Pinpoint the cell where the given text exists, returning its (x, y) midpoint coordinate. 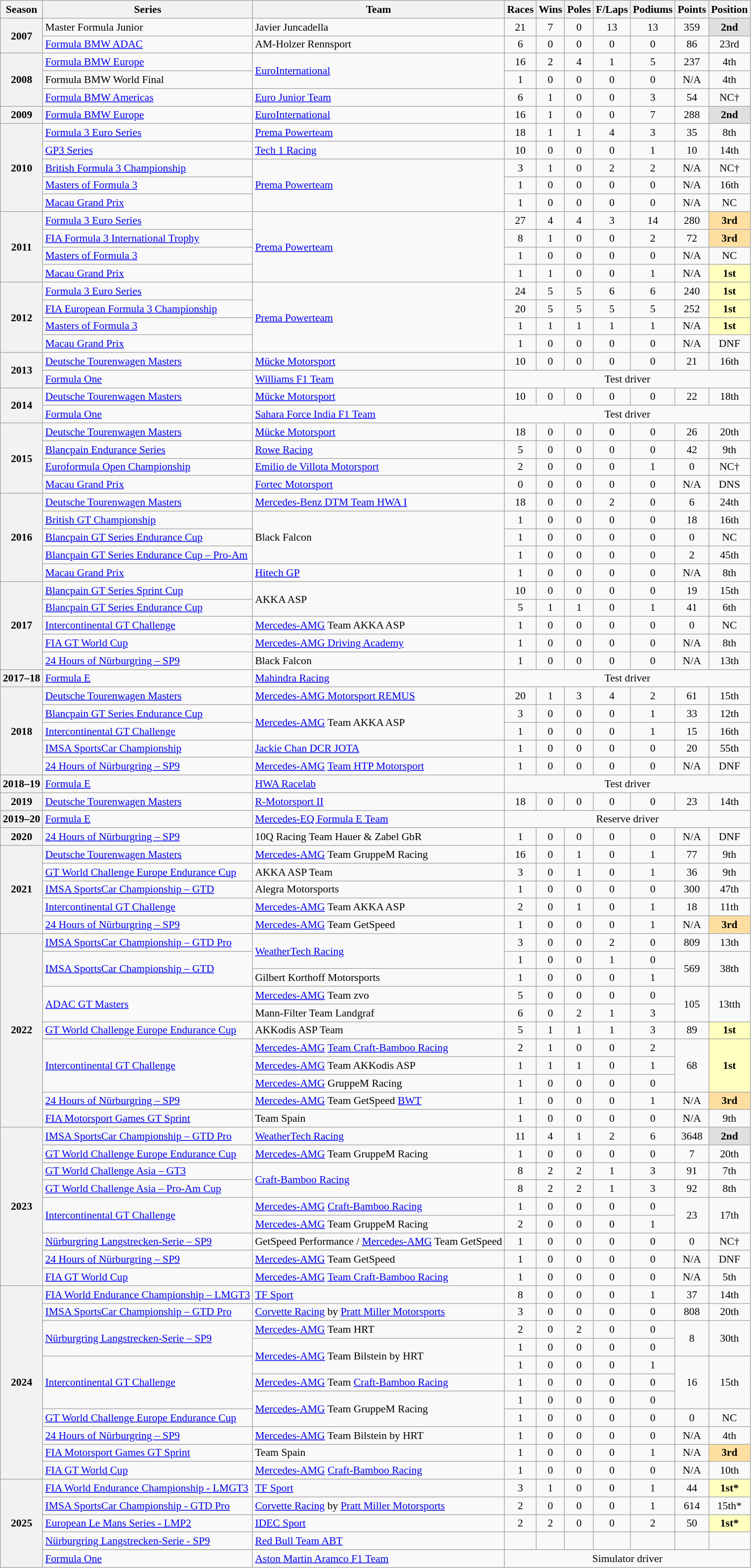
37 (692, 1295)
18th (729, 397)
5th (729, 1277)
Mercedes-AMG Team HTP Motorsport (378, 766)
Races (520, 9)
GetSpeed Performance / Mercedes-AMG Team GetSpeed (378, 1242)
Formula BMW World Final (147, 80)
300 (692, 890)
Formula BMW Americas (147, 97)
Mercedes-AMG Team GetSpeed BWT (378, 1101)
86 (692, 44)
British Formula 3 Championship (147, 168)
10Q Racing Team Hauer & Zabel GbR (378, 837)
Wins (550, 9)
252 (692, 309)
Hitech GP (378, 573)
Master Formula Junior (147, 27)
2020 (22, 837)
808 (692, 1312)
569 (692, 969)
2024 (22, 1383)
FIA World Endurance Championship - LMGT3 (147, 1488)
Alegra Motorsports (378, 890)
17th (729, 1216)
Mercedes-AMG Team AKKodis ASP (378, 1066)
Mercedes-EQ Formula E Team (378, 819)
2011 (22, 247)
237 (692, 62)
91 (692, 1171)
2010 (22, 168)
26 (692, 432)
Formula BMW ADAC (147, 44)
614 (692, 1506)
AKKA ASP (378, 599)
240 (692, 291)
Points (692, 9)
55th (729, 749)
22 (692, 397)
2018–19 (22, 784)
Euroformula Open Championship (147, 467)
AKKodis ASP Team (378, 1030)
Fortec Motorsport (378, 485)
Rowe Racing (378, 450)
Craft-Bamboo Racing (378, 1180)
Blancpain GT Series Sprint Cup (147, 591)
72 (692, 238)
2018 (22, 731)
89 (692, 1030)
Red Bull Team ABT (378, 1541)
Team (378, 9)
Position (729, 9)
Season (22, 9)
HWA Racelab (378, 784)
2023 (22, 1207)
10th (729, 1471)
Series (147, 9)
R-Motorsport II (378, 802)
AKKA ASP Team (378, 872)
47th (729, 890)
61 (692, 696)
23rd (729, 44)
2009 (22, 115)
13tth (729, 1004)
Poles (579, 9)
30th (729, 1338)
Mercedes-Benz DTM Team HWA I (378, 503)
Mahindra Racing (378, 678)
2022 (22, 1030)
ADAC GT Masters (147, 1004)
12th (729, 714)
Sahara Force India F1 Team (378, 415)
92 (692, 1189)
DNS (729, 485)
British GT Championship (147, 520)
Jackie Chan DCR JOTA (378, 749)
2017–18 (22, 678)
280 (692, 221)
15 (692, 731)
2014 (22, 405)
38th (729, 969)
Mercedes-AMG Motorsport REMUS (378, 696)
FIA Formula 3 International Trophy (147, 238)
359 (692, 27)
Emilio de Villota Motorsport (378, 467)
IMSA SportsCar Championship - GTD Pro (147, 1506)
Blancpain Endurance Series (147, 450)
36 (692, 872)
42 (692, 450)
24 (520, 291)
27 (520, 221)
50 (692, 1524)
2017 (22, 626)
Reserve driver (627, 819)
2007 (22, 36)
Mercedes-AMG Team HRT (378, 1330)
68 (692, 1065)
2019–20 (22, 819)
Mercedes-AMG Driving Academy (378, 643)
35 (692, 133)
14 (653, 221)
Gilbert Korthoff Motorsports (378, 978)
GT World Challenge Asia – Pro-Am Cup (147, 1189)
2025 (22, 1524)
FIA World Endurance Championship – LMGT3 (147, 1295)
41 (692, 608)
Nürburgring Langstrecken-Serie - SP9 (147, 1541)
Euro Junior Team (378, 97)
2012 (22, 317)
Podiums (653, 9)
24th (729, 503)
IDEC Sport (378, 1524)
54 (692, 97)
Mercedes-AMG GruppeM Racing (378, 1083)
105 (692, 1004)
Mercedes-AMG Team zvo (378, 995)
FIA European Formula 3 Championship (147, 309)
AM-Holzer Rennsport (378, 44)
45th (729, 555)
19 (692, 591)
7th (729, 1171)
6th (729, 608)
3648 (692, 1136)
Mann-Filter Team Landgraf (378, 1013)
11 (520, 1136)
Williams F1 Team (378, 379)
Aston Martin Aramco F1 Team (378, 1559)
15th* (729, 1506)
2013 (22, 371)
2008 (22, 80)
11th (729, 907)
Simulator driver (627, 1559)
Javier Juncadella (378, 27)
F/Laps (612, 9)
2021 (22, 890)
GT World Challenge Asia – GT3 (147, 1171)
288 (692, 115)
IMSA SportsCar Championship (147, 749)
809 (692, 942)
Tech 1 Racing (378, 150)
European Le Mans Series - LMP2 (147, 1524)
GP3 Series (147, 150)
44 (692, 1488)
2019 (22, 802)
2015 (22, 458)
2016 (22, 538)
Blancpain GT Series Endurance Cup – Pro-Am (147, 555)
77 (692, 854)
33 (692, 714)
